Find where the given text appears and provide that cell's center as (x, y) coordinate. 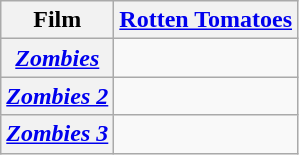
Rotten Tomatoes (206, 20)
Film (58, 20)
Zombies (58, 58)
Zombies 3 (58, 134)
Zombies 2 (58, 96)
